Extract the [X, Y] coordinate from the center of the cell holding the provided text.  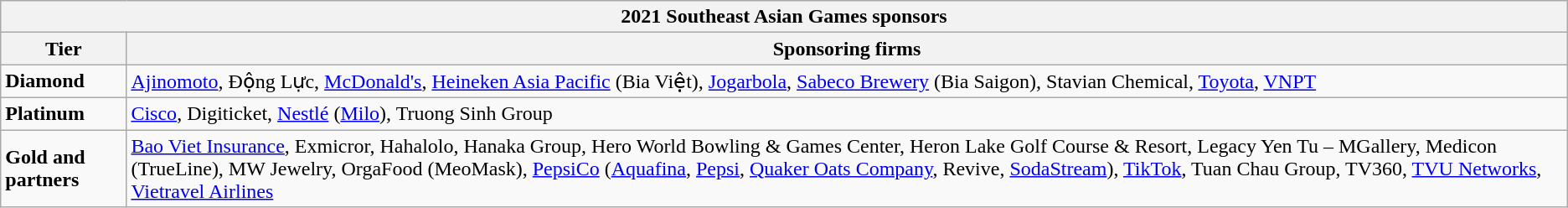
2021 Southeast Asian Games sponsors [784, 17]
Ajinomoto, Động Lực, McDonald's, Heineken Asia Pacific (Bia Việt), Jogarbola, Sabeco Brewery (Bia Saigon), Stavian Chemical, Toyota, VNPT [847, 81]
Cisco, Digiticket, Nestlé (Milo), Truong Sinh Group [847, 113]
Diamond [64, 81]
Platinum [64, 113]
Sponsoring firms [847, 49]
Gold and partners [64, 168]
Tier [64, 49]
